Provide the (X, Y) coordinate of the cell's center where the given text is located.  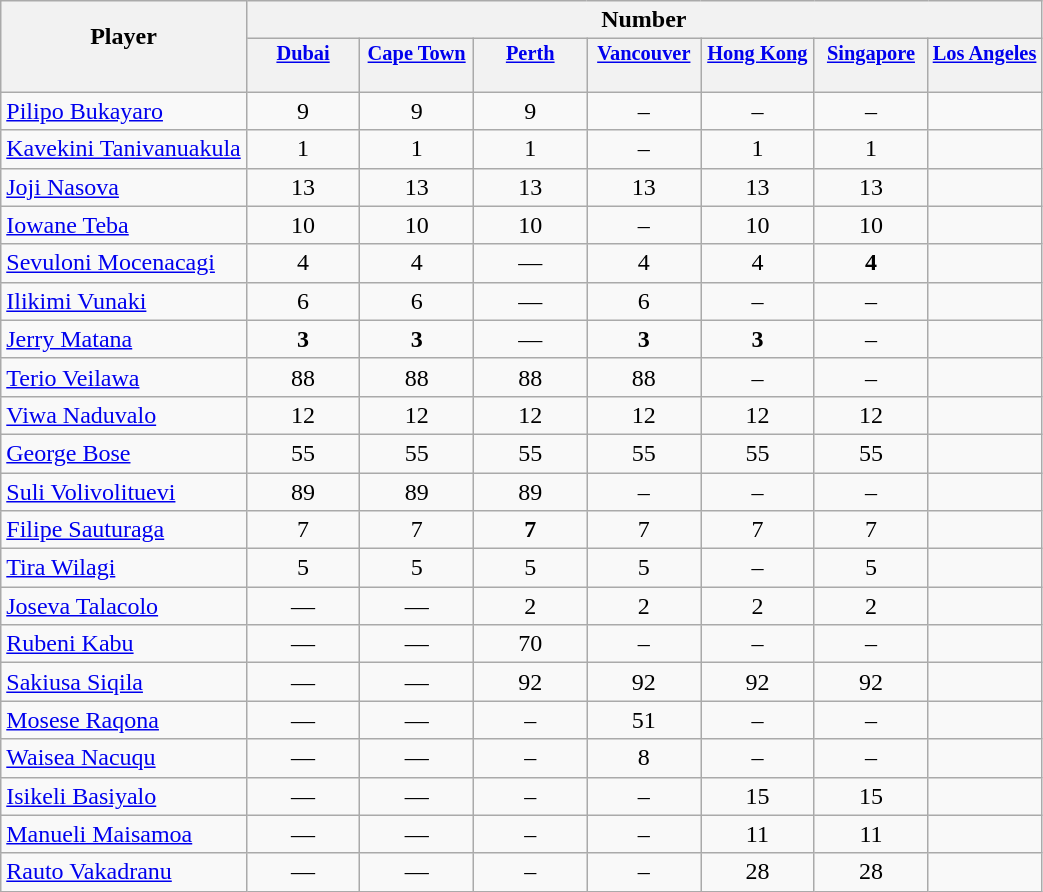
Terio Veilawa (124, 377)
Dubai (303, 54)
Rubeni Kabu (124, 644)
Sakiusa Siqila (124, 682)
Number (644, 20)
70 (530, 644)
8 (644, 758)
Los Angeles (985, 54)
Jerry Matana (124, 339)
Viwa Naduvalo (124, 415)
Kavekini Tanivanuakula (124, 149)
Hong Kong (758, 54)
Suli Volivolituevi (124, 491)
Waisea Nacuqu (124, 758)
Mosese Raqona (124, 720)
Filipe Sauturaga (124, 530)
Vancouver (644, 54)
Ilikimi Vunaki (124, 301)
Isikeli Basiyalo (124, 796)
Sevuloni Mocenacagi (124, 263)
Joji Nasova (124, 187)
Player (124, 36)
Tira Wilagi (124, 568)
51 (644, 720)
Singapore (871, 54)
George Bose (124, 453)
Manueli Maisamoa (124, 834)
Joseva Talacolo (124, 606)
Pilipo Bukayaro (124, 111)
Rauto Vakadranu (124, 872)
Iowane Teba (124, 225)
Cape Town (417, 54)
Perth (530, 54)
